Locate the cell with the specified text and output its [x, y] center coordinate. 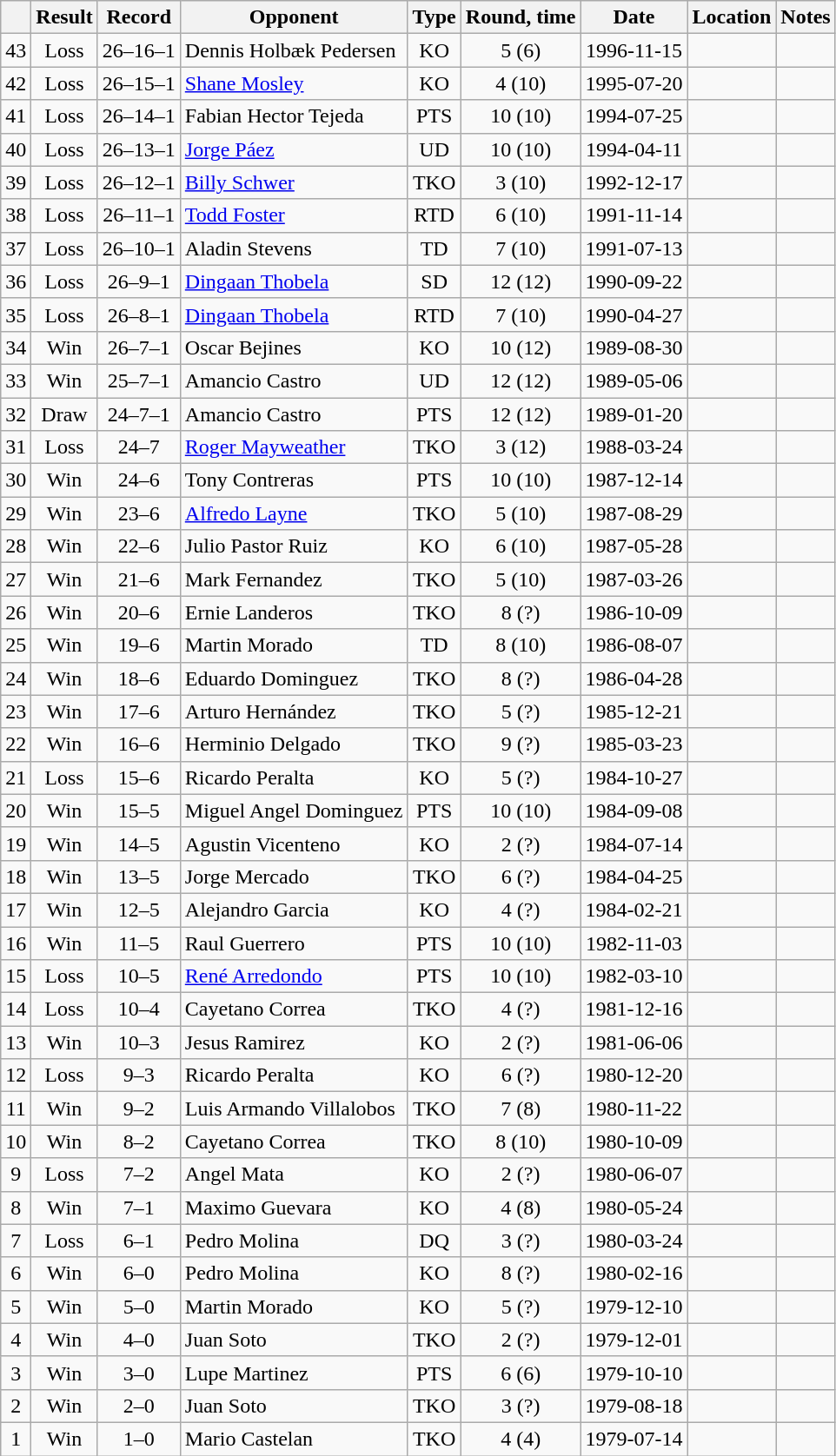
26–7–1 [139, 347]
3–0 [139, 1373]
14 [16, 1009]
1979-12-01 [634, 1340]
7–2 [139, 1175]
26–13–1 [139, 149]
1996-11-15 [634, 50]
1995-07-20 [634, 83]
1986-08-07 [634, 645]
43 [16, 50]
Notes [806, 17]
22 [16, 745]
1987-03-26 [634, 579]
24 [16, 678]
1980-12-20 [634, 1075]
1989-05-06 [634, 381]
17–6 [139, 711]
6–0 [139, 1274]
10–3 [139, 1042]
Billy Schwer [294, 182]
11–5 [139, 943]
Agustin Vicenteno [294, 844]
4 (10) [521, 83]
Fabian Hector Tejeda [294, 116]
1980-06-07 [634, 1175]
8–2 [139, 1142]
1981-12-16 [634, 1009]
Roger Mayweather [294, 447]
Arturo Hernández [294, 711]
6 (6) [521, 1373]
1980-03-24 [634, 1241]
24–6 [139, 480]
40 [16, 149]
Raul Guerrero [294, 943]
39 [16, 182]
25 [16, 645]
5–0 [139, 1307]
1988-03-24 [634, 447]
24–7–1 [139, 414]
Result [64, 17]
1980-10-09 [634, 1142]
1979-08-18 [634, 1406]
Eduardo Dominguez [294, 678]
26–9–1 [139, 281]
Date [634, 17]
Record [139, 17]
29 [16, 513]
4 (4) [521, 1439]
1979-12-10 [634, 1307]
Aladin Stevens [294, 248]
9 [16, 1175]
30 [16, 480]
1985-03-23 [634, 745]
SD [435, 281]
5 [16, 1307]
13–5 [139, 877]
26–12–1 [139, 182]
37 [16, 248]
1 [16, 1439]
4 (8) [521, 1208]
21–6 [139, 579]
1982-11-03 [634, 943]
1986-10-09 [634, 612]
18–6 [139, 678]
11 [16, 1109]
1984-07-14 [634, 844]
1992-12-17 [634, 182]
3 (10) [521, 182]
1985-12-21 [634, 711]
1981-06-06 [634, 1042]
15–6 [139, 778]
2–0 [139, 1406]
31 [16, 447]
1980-02-16 [634, 1274]
7 (8) [521, 1109]
1984-09-08 [634, 811]
12 [16, 1075]
1984-10-27 [634, 778]
Alejandro Garcia [294, 910]
10–5 [139, 976]
1989-08-30 [634, 347]
1994-04-11 [634, 149]
1987-12-14 [634, 480]
1980-11-22 [634, 1109]
27 [16, 579]
1979-07-14 [634, 1439]
3 [16, 1373]
Maximo Guevara [294, 1208]
21 [16, 778]
1982-03-10 [634, 976]
25–7–1 [139, 381]
26–15–1 [139, 83]
33 [16, 381]
Herminio Delgado [294, 745]
1979-10-10 [634, 1373]
1987-05-28 [634, 546]
23 [16, 711]
4 [16, 1340]
7–1 [139, 1208]
17 [16, 910]
6–1 [139, 1241]
Jorge Mercado [294, 877]
20–6 [139, 612]
1980-05-24 [634, 1208]
15 [16, 976]
Tony Contreras [294, 480]
14–5 [139, 844]
36 [16, 281]
Angel Mata [294, 1175]
Luis Armando Villalobos [294, 1109]
41 [16, 116]
32 [16, 414]
Shane Mosley [294, 83]
Dennis Holbæk Pedersen [294, 50]
10 [16, 1142]
9–3 [139, 1075]
DQ [435, 1241]
10 (12) [521, 347]
1984-04-25 [634, 877]
Draw [64, 414]
Round, time [521, 17]
26–10–1 [139, 248]
13 [16, 1042]
Opponent [294, 17]
Ernie Landeros [294, 612]
Jorge Páez [294, 149]
Jesus Ramirez [294, 1042]
42 [16, 83]
7 [16, 1241]
38 [16, 215]
19–6 [139, 645]
Miguel Angel Dominguez [294, 811]
1990-04-27 [634, 314]
26–8–1 [139, 314]
1987-08-29 [634, 513]
Mark Fernandez [294, 579]
8 [16, 1208]
Location [732, 17]
1–0 [139, 1439]
1994-07-25 [634, 116]
Mario Castelan [294, 1439]
4–0 [139, 1340]
1991-07-13 [634, 248]
Oscar Bejines [294, 347]
9 (?) [521, 745]
5 (6) [521, 50]
22–6 [139, 546]
18 [16, 877]
16–6 [139, 745]
34 [16, 347]
26–11–1 [139, 215]
20 [16, 811]
28 [16, 546]
26–16–1 [139, 50]
9–2 [139, 1109]
Alfredo Layne [294, 513]
1986-04-28 [634, 678]
24–7 [139, 447]
12–5 [139, 910]
1989-01-20 [634, 414]
26 [16, 612]
15–5 [139, 811]
3 (12) [521, 447]
1984-02-21 [634, 910]
16 [16, 943]
10–4 [139, 1009]
23–6 [139, 513]
19 [16, 844]
1991-11-14 [634, 215]
Julio Pastor Ruiz [294, 546]
Lupe Martinez [294, 1373]
1990-09-22 [634, 281]
Todd Foster [294, 215]
6 [16, 1274]
35 [16, 314]
26–14–1 [139, 116]
2 [16, 1406]
René Arredondo [294, 976]
Type [435, 17]
